Detect which cell encompasses the target text, then output its [X, Y] center coordinate. 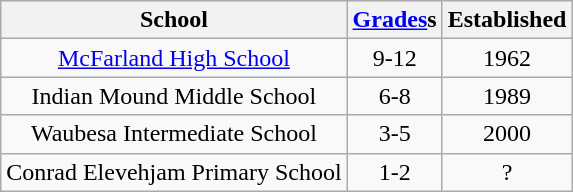
6-8 [394, 96]
1962 [507, 58]
Indian Mound Middle School [174, 96]
School [174, 20]
McFarland High School [174, 58]
Conrad Elevehjam Primary School [174, 172]
? [507, 172]
9-12 [394, 58]
2000 [507, 134]
Gradess [394, 20]
1-2 [394, 172]
Waubesa Intermediate School [174, 134]
Established [507, 20]
3-5 [394, 134]
1989 [507, 96]
